Determine the [x, y] coordinate at the center of the cell enclosing the given text.  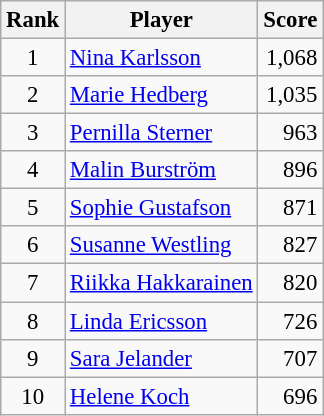
Marie Hedberg [162, 95]
963 [290, 133]
10 [33, 396]
707 [290, 358]
2 [33, 95]
Sophie Gustafson [162, 208]
1,035 [290, 95]
Helene Koch [162, 396]
Malin Burström [162, 170]
Score [290, 20]
8 [33, 321]
726 [290, 321]
696 [290, 396]
Nina Karlsson [162, 58]
6 [33, 245]
Linda Ericsson [162, 321]
Riikka Hakkarainen [162, 283]
1,068 [290, 58]
1 [33, 58]
4 [33, 170]
5 [33, 208]
871 [290, 208]
Sara Jelander [162, 358]
Rank [33, 20]
7 [33, 283]
Player [162, 20]
820 [290, 283]
827 [290, 245]
Pernilla Sterner [162, 133]
9 [33, 358]
896 [290, 170]
3 [33, 133]
Susanne Westling [162, 245]
